Scan for the cell matching the given text and deliver its [X, Y] coordinate at center. 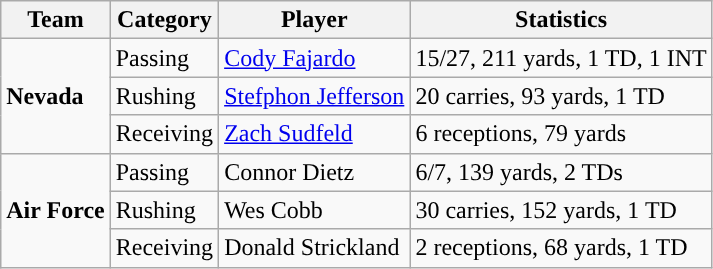
Donald Strickland [314, 248]
Wes Cobb [314, 210]
Stefphon Jefferson [314, 96]
20 carries, 93 yards, 1 TD [561, 96]
6 receptions, 79 yards [561, 134]
Nevada [56, 96]
Statistics [561, 20]
Air Force [56, 210]
15/27, 211 yards, 1 TD, 1 INT [561, 58]
30 carries, 152 yards, 1 TD [561, 210]
Player [314, 20]
Category [164, 20]
Cody Fajardo [314, 58]
2 receptions, 68 yards, 1 TD [561, 248]
Zach Sudfeld [314, 134]
Connor Dietz [314, 172]
Team [56, 20]
6/7, 139 yards, 2 TDs [561, 172]
